Determine the (X, Y) coordinate at the center of the cell enclosing the given text.  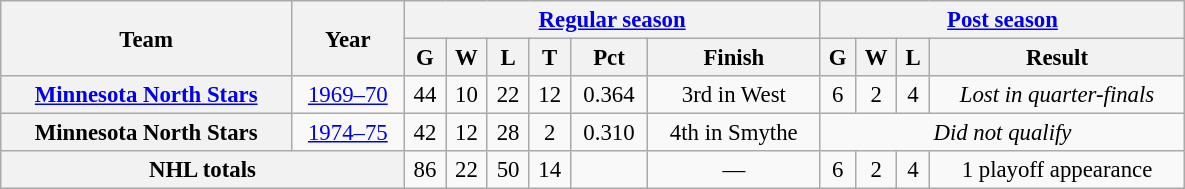
28 (508, 133)
Regular season (612, 20)
Lost in quarter-finals (1057, 95)
0.310 (608, 133)
T (550, 58)
14 (550, 170)
— (734, 170)
Result (1057, 58)
1969–70 (348, 95)
0.364 (608, 95)
Year (348, 38)
44 (425, 95)
Finish (734, 58)
3rd in West (734, 95)
Pct (608, 58)
10 (467, 95)
50 (508, 170)
1 playoff appearance (1057, 170)
Did not qualify (1002, 133)
42 (425, 133)
1974–75 (348, 133)
Post season (1002, 20)
Team (146, 38)
NHL totals (202, 170)
86 (425, 170)
4th in Smythe (734, 133)
